Return the (X, Y) coordinate for the center point of the cell that contains the specified text.  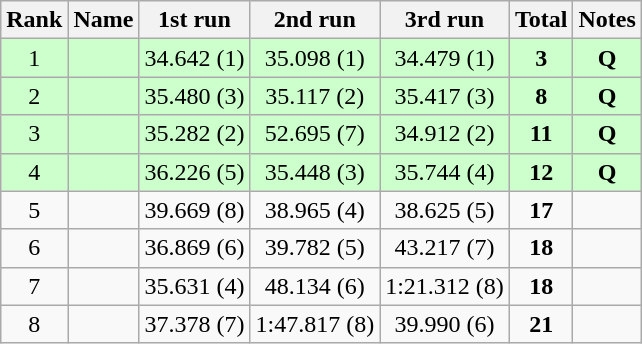
37.378 (7) (194, 324)
17 (541, 210)
35.448 (3) (315, 172)
21 (541, 324)
52.695 (7) (315, 134)
1:47.817 (8) (315, 324)
36.869 (6) (194, 248)
35.417 (3) (445, 96)
39.990 (6) (445, 324)
48.134 (6) (315, 286)
11 (541, 134)
34.479 (1) (445, 58)
1:21.312 (8) (445, 286)
34.912 (2) (445, 134)
Total (541, 20)
36.226 (5) (194, 172)
38.625 (5) (445, 210)
35.282 (2) (194, 134)
2nd run (315, 20)
35.631 (4) (194, 286)
7 (34, 286)
Name (104, 20)
12 (541, 172)
Notes (607, 20)
2 (34, 96)
Rank (34, 20)
3rd run (445, 20)
5 (34, 210)
43.217 (7) (445, 248)
35.480 (3) (194, 96)
1 (34, 58)
34.642 (1) (194, 58)
35.744 (4) (445, 172)
4 (34, 172)
35.098 (1) (315, 58)
6 (34, 248)
39.782 (5) (315, 248)
1st run (194, 20)
35.117 (2) (315, 96)
38.965 (4) (315, 210)
39.669 (8) (194, 210)
